Extract the [x, y] coordinate from the center of the cell holding the provided text.  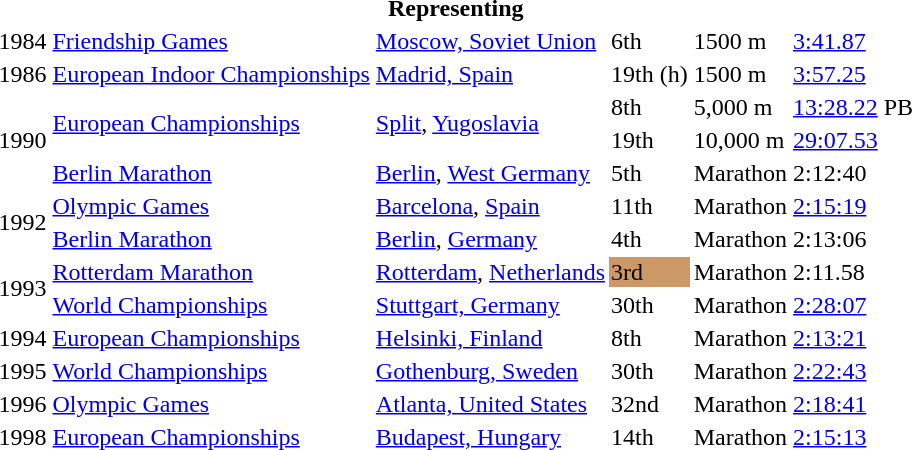
Berlin, West Germany [490, 173]
Friendship Games [211, 41]
Berlin, Germany [490, 239]
Barcelona, Spain [490, 206]
Helsinki, Finland [490, 338]
Rotterdam Marathon [211, 272]
Rotterdam, Netherlands [490, 272]
Moscow, Soviet Union [490, 41]
Stuttgart, Germany [490, 305]
10,000 m [740, 140]
3rd [650, 272]
Split, Yugoslavia [490, 124]
19th (h) [650, 74]
5th [650, 173]
Madrid, Spain [490, 74]
11th [650, 206]
4th [650, 239]
Atlanta, United States [490, 404]
19th [650, 140]
5,000 m [740, 107]
32nd [650, 404]
6th [650, 41]
European Indoor Championships [211, 74]
Gothenburg, Sweden [490, 371]
